Provide the [X, Y] coordinate of the cell's center where the given text is located.  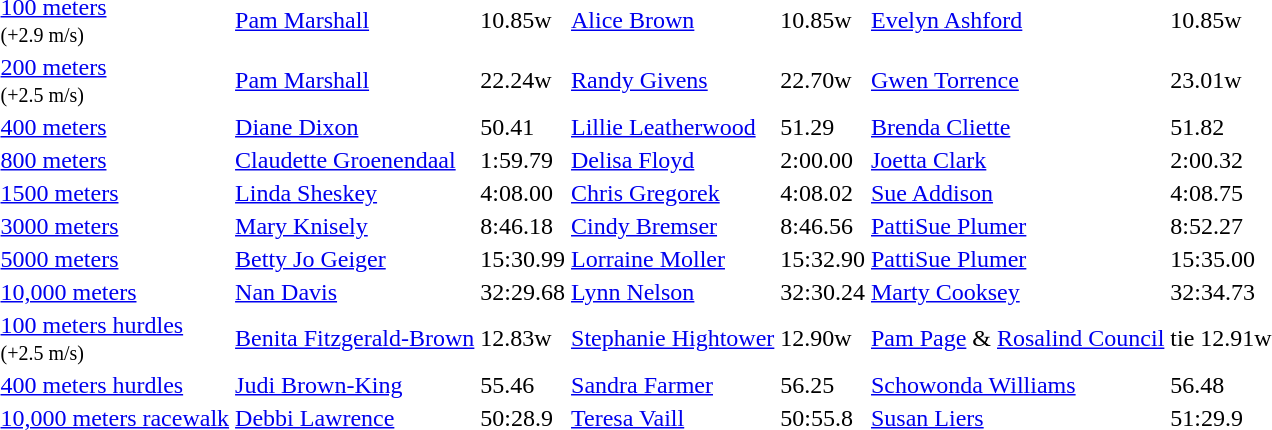
22.70w [823, 80]
4:08.00 [523, 193]
Diane Dixon [355, 127]
Linda Sheskey [355, 193]
Brenda Cliette [1018, 127]
51.29 [823, 127]
Claudette Groenendaal [355, 160]
55.46 [523, 385]
32:30.24 [823, 292]
56.25 [823, 385]
Sue Addison [1018, 193]
Schowonda Williams [1018, 385]
8:46.56 [823, 226]
12.83w [523, 338]
Chris Gregorek [673, 193]
4:08.02 [823, 193]
15:30.99 [523, 259]
Pam Page & Rosalind Council [1018, 338]
8:46.18 [523, 226]
Betty Jo Geiger [355, 259]
50.41 [523, 127]
22.24w [523, 80]
Marty Cooksey [1018, 292]
Delisa Floyd [673, 160]
Lorraine Moller [673, 259]
15:32.90 [823, 259]
32:29.68 [523, 292]
Nan Davis [355, 292]
12.90w [823, 338]
2:00.00 [823, 160]
Joetta Clark [1018, 160]
Randy Givens [673, 80]
Judi Brown-King [355, 385]
Pam Marshall [355, 80]
1:59.79 [523, 160]
Mary Knisely [355, 226]
Sandra Farmer [673, 385]
Stephanie Hightower [673, 338]
Gwen Torrence [1018, 80]
Lillie Leatherwood [673, 127]
Benita Fitzgerald-Brown [355, 338]
Cindy Bremser [673, 226]
Lynn Nelson [673, 292]
